Extract the [X, Y] coordinate from the center of the cell holding the provided text.  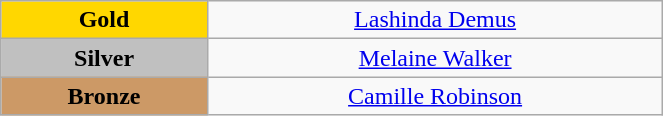
Lashinda Demus [434, 20]
Gold [104, 20]
Camille Robinson [434, 96]
Bronze [104, 96]
Melaine Walker [434, 58]
Silver [104, 58]
